Return (X, Y) of the center of cell containing provided text 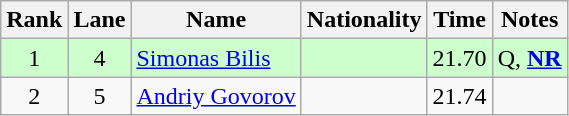
21.74 (460, 96)
Time (460, 20)
1 (34, 58)
Andriy Govorov (216, 96)
Simonas Bilis (216, 58)
Notes (530, 20)
Name (216, 20)
21.70 (460, 58)
Nationality (364, 20)
Lane (100, 20)
Q, NR (530, 58)
5 (100, 96)
2 (34, 96)
4 (100, 58)
Rank (34, 20)
